Capture the cell that displays the provided text and extract its (X, Y) central coordinate. 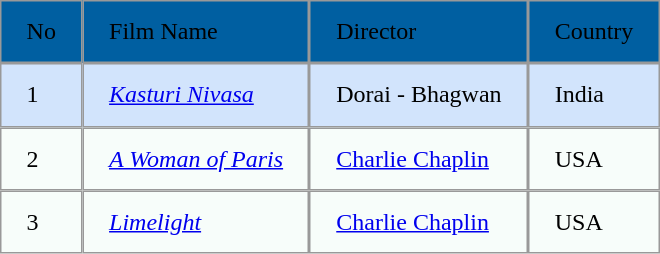
A Woman of Paris (196, 158)
3 (41, 222)
Dorai - Bhagwan (419, 94)
Limelight (196, 222)
1 (41, 94)
2 (41, 158)
Film Name (196, 32)
Country (594, 32)
No (41, 32)
Kasturi Nivasa (196, 94)
Director (419, 32)
India (594, 94)
